Return the [x, y] coordinate for the center point of the cell that contains the specified text.  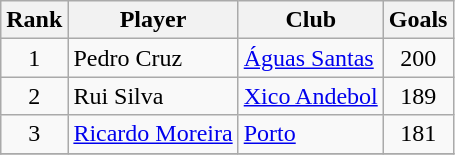
189 [418, 96]
Pedro Cruz [153, 58]
Águas Santas [310, 58]
Porto [310, 134]
Goals [418, 20]
Rui Silva [153, 96]
200 [418, 58]
Rank [34, 20]
Xico Andebol [310, 96]
Player [153, 20]
Club [310, 20]
Ricardo Moreira [153, 134]
1 [34, 58]
3 [34, 134]
2 [34, 96]
181 [418, 134]
